Extract the (x, y) coordinate from the center of the cell holding the provided text.  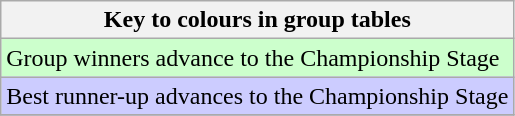
Group winners advance to the Championship Stage (258, 58)
Best runner-up advances to the Championship Stage (258, 96)
Key to colours in group tables (258, 20)
